Search for the cell housing the specified text and yield its (X, Y) center coordinate. 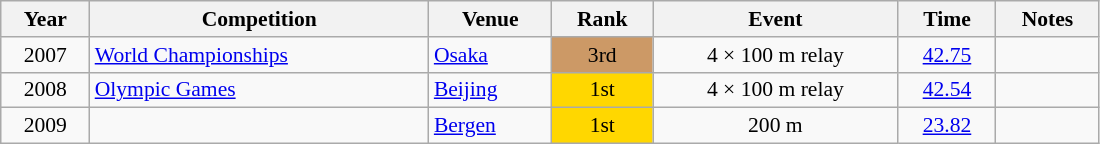
2009 (46, 126)
Rank (602, 19)
Notes (1048, 19)
42.54 (947, 90)
Beijing (490, 90)
Venue (490, 19)
23.82 (947, 126)
Osaka (490, 55)
Event (776, 19)
Competition (260, 19)
2007 (46, 55)
42.75 (947, 55)
3rd (602, 55)
Bergen (490, 126)
200 m (776, 126)
2008 (46, 90)
World Championships (260, 55)
Time (947, 19)
Olympic Games (260, 90)
Year (46, 19)
